Output the (X, Y) coordinate of the center of the cell containing the given text.  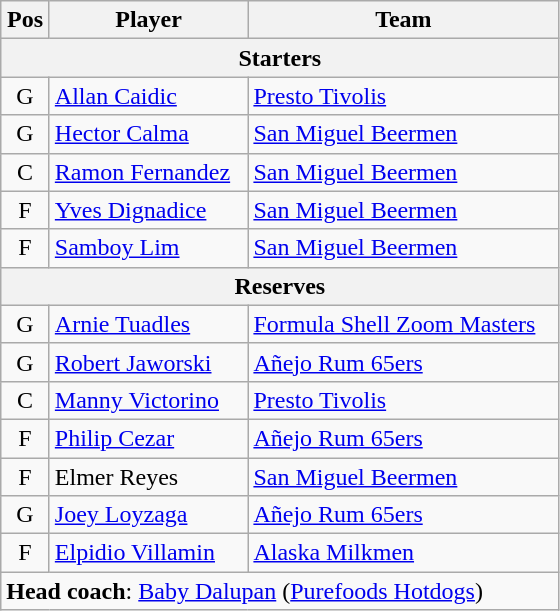
Ramon Fernandez (148, 172)
Samboy Lim (148, 248)
Reserves (280, 286)
Elpidio Villamin (148, 553)
Yves Dignadice (148, 210)
Allan Caidic (148, 96)
Team (404, 20)
Player (148, 20)
Hector Calma (148, 134)
Alaska Milkmen (404, 553)
Manny Victorino (148, 400)
Robert Jaworski (148, 362)
Joey Loyzaga (148, 515)
Starters (280, 58)
Head coach: Baby Dalupan (Purefoods Hotdogs) (280, 591)
Philip Cezar (148, 438)
Pos (26, 20)
Elmer Reyes (148, 477)
Formula Shell Zoom Masters (404, 324)
Arnie Tuadles (148, 324)
